Search for the cell housing the specified text and yield its (x, y) center coordinate. 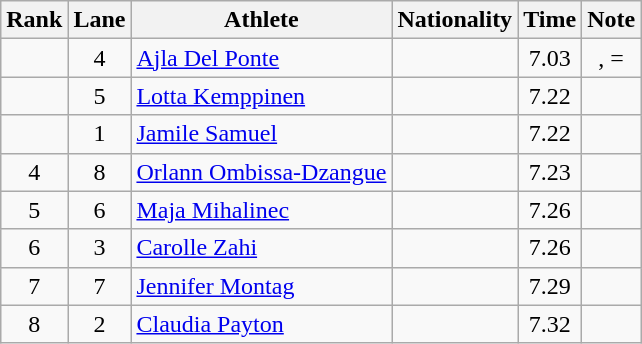
1 (100, 134)
Lane (100, 20)
Athlete (262, 20)
7.32 (550, 324)
, = (612, 58)
Note (612, 20)
7.23 (550, 172)
Time (550, 20)
Ajla Del Ponte (262, 58)
3 (100, 248)
Claudia Payton (262, 324)
Carolle Zahi (262, 248)
7.03 (550, 58)
7.29 (550, 286)
Rank (34, 20)
Jennifer Montag (262, 286)
Orlann Ombissa-Dzangue (262, 172)
Maja Mihalinec (262, 210)
Jamile Samuel (262, 134)
Nationality (455, 20)
2 (100, 324)
Lotta Kemppinen (262, 96)
